Detect which cell encompasses the target text, then output its (X, Y) center coordinate. 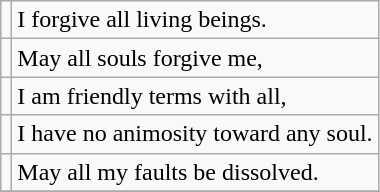
I have no animosity toward any soul. (195, 134)
May all my faults be dissolved. (195, 172)
I am friendly terms with all, (195, 96)
May all souls forgive me, (195, 58)
I forgive all living beings. (195, 20)
